Locate the cell with the specified text and output its [x, y] center coordinate. 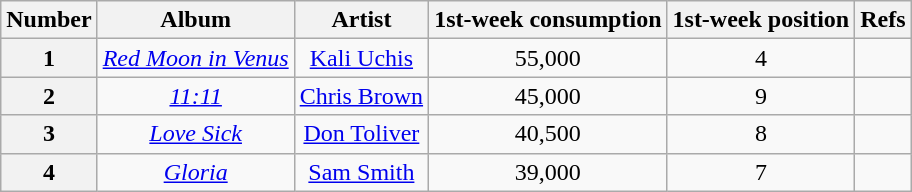
8 [761, 134]
1st-week position [761, 20]
Artist [361, 20]
1 [49, 58]
Sam Smith [361, 172]
3 [49, 134]
9 [761, 96]
45,000 [548, 96]
11:11 [196, 96]
Number [49, 20]
Refs [883, 20]
39,000 [548, 172]
Love Sick [196, 134]
40,500 [548, 134]
Kali Uchis [361, 58]
Chris Brown [361, 96]
Red Moon in Venus [196, 58]
2 [49, 96]
1st-week consumption [548, 20]
Don Toliver [361, 134]
55,000 [548, 58]
7 [761, 172]
Gloria [196, 172]
Album [196, 20]
